Return the [x, y] coordinate for the center point of the cell that contains the specified text.  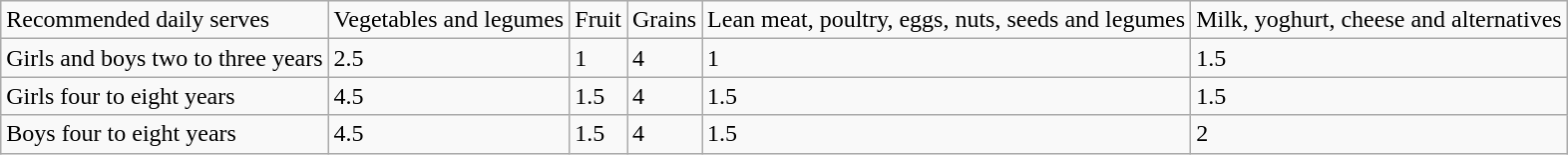
Grains [664, 20]
2 [1379, 134]
Milk, yoghurt, cheese and alternatives [1379, 20]
Girls four to eight years [165, 96]
Recommended daily serves [165, 20]
Girls and boys two to three years [165, 58]
Fruit [598, 20]
2.5 [449, 58]
Boys four to eight years [165, 134]
Vegetables and legumes [449, 20]
Lean meat, poultry, eggs, nuts, seeds and legumes [947, 20]
